Provide the (X, Y) coordinate of the cell's center where the given text is located.  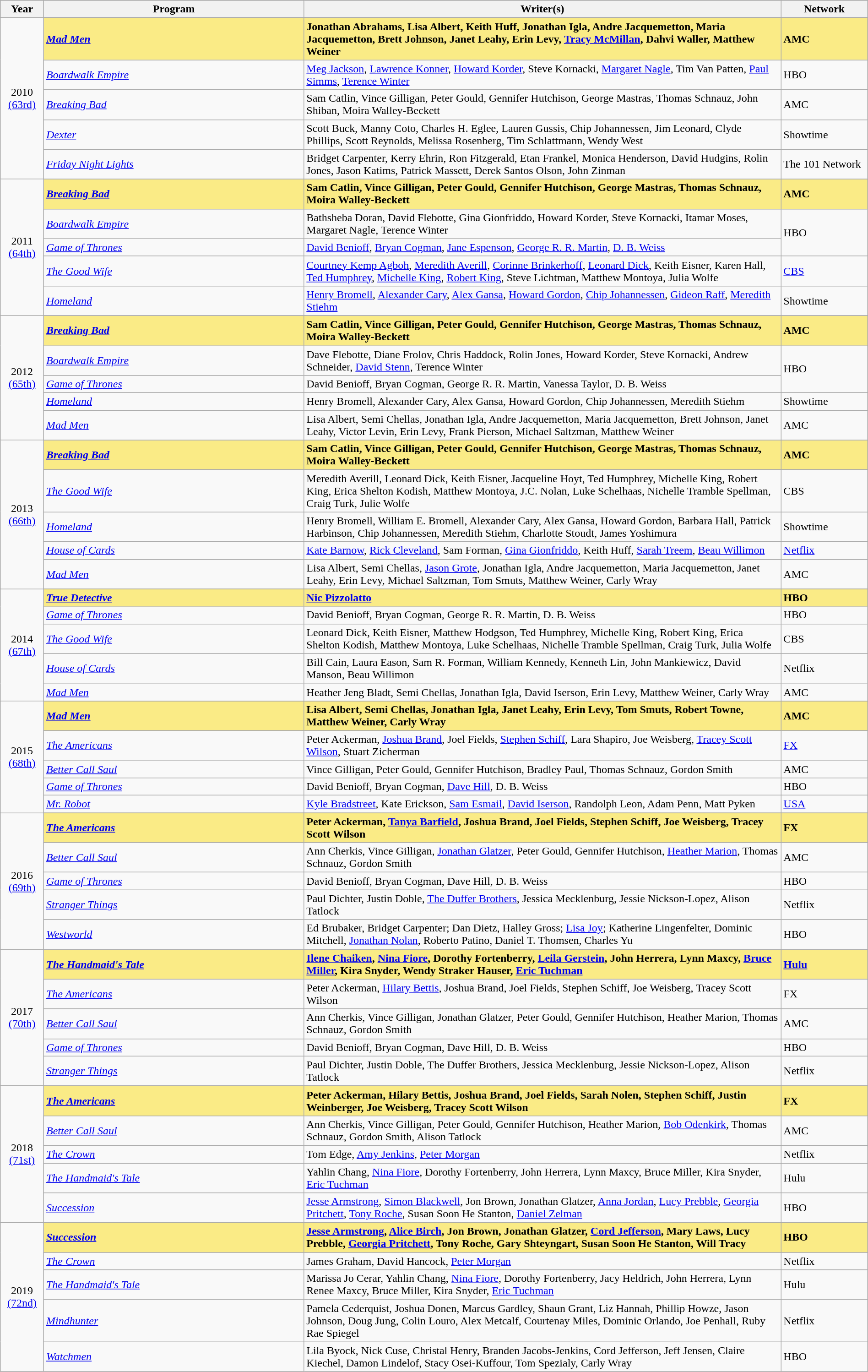
2015(68th) (22, 757)
Peter Ackerman, Tanya Barfield, Joshua Brand, Joel Fields, Stephen Schiff, Joe Weisberg, Tracey Scott Wilson (542, 828)
David Benioff, Bryan Cogman, Jane Espenson, George R. R. Martin, D. B. Weiss (542, 247)
Kate Barnow, Rick Cleveland, Sam Forman, Gina Gionfriddo, Keith Huff, Sarah Treem, Beau Willimon (542, 550)
Yahlin Chang, Nina Fiore, Dorothy Fortenberry, John Herrera, Lynn Maxcy, Bruce Miller, Kira Snyder, Eric Tuchman (542, 1178)
Meg Jackson, Lawrence Konner, Howard Korder, Steve Kornacki, Margaret Nagle, Tim Van Patten, Paul Simms, Terence Winter (542, 75)
USA (824, 804)
2017(70th) (22, 1018)
Friday Night Lights (174, 164)
Lisa Albert, Semi Chellas, Jonathan Igla, Janet Leahy, Erin Levy, Tom Smuts, Robert Towne, Matthew Weiner, Carly Wray (542, 715)
Watchmen (174, 1356)
The 101 Network (824, 164)
Dave Flebotte, Diane Frolov, Chris Haddock, Rolin Jones, Howard Korder, Steve Kornacki, Andrew Schneider, David Stenn, Terence Winter (542, 360)
2016(69th) (22, 881)
Nic Pizzolatto (542, 598)
2010(63rd) (22, 98)
Bathsheba Doran, David Flebotte, Gina Gionfriddo, Howard Korder, Steve Kornacki, Itamar Moses, Margaret Nagle, Terence Winter (542, 223)
Writer(s) (542, 9)
2012(65th) (22, 377)
Henry Bromell, Alexander Cary, Alex Gansa, Howard Gordon, Chip Johannessen, Meredith Stiehm (542, 402)
Peter Ackerman, Joshua Brand, Joel Fields, Stephen Schiff, Lara Shapiro, Joe Weisberg, Tracey Scott Wilson, Stuart Zicherman (542, 746)
2019(72nd) (22, 1297)
Kyle Bradstreet, Kate Erickson, Sam Esmail, David Iserson, Randolph Leon, Adam Penn, Matt Pyken (542, 804)
2011(64th) (22, 247)
Ann Cherkis, Vince Gilligan, Peter Gould, Gennifer Hutchison, Heather Marion, Bob Odenkirk, Thomas Schnauz, Gordon Smith, Alison Tatlock (542, 1130)
Mindhunter (174, 1321)
Heather Jeng Bladt, Semi Chellas, Jonathan Igla, David Iserson, Erin Levy, Matthew Weiner, Carly Wray (542, 692)
Year (22, 9)
Tom Edge, Amy Jenkins, Peter Morgan (542, 1154)
Bill Cain, Laura Eason, Sam R. Forman, William Kennedy, Kenneth Lin, John Mankiewicz, David Manson, Beau Willimon (542, 669)
True Detective (174, 598)
Mr. Robot (174, 804)
James Graham, David Hancock, Peter Morgan (542, 1261)
David Benioff, Bryan Cogman, George R. R. Martin, D. B. Weiss (542, 615)
Henry Bromell, Alexander Cary, Alex Gansa, Howard Gordon, Chip Johannessen, Gideon Raff, Meredith Stiehm (542, 300)
Dexter (174, 135)
Network (824, 9)
Peter Ackerman, Hilary Bettis, Joshua Brand, Joel Fields, Sarah Nolen, Stephen Schiff, Justin Weinberger, Joe Weisberg, Tracey Scott Wilson (542, 1101)
2014(67th) (22, 645)
Westworld (174, 934)
2013(66th) (22, 515)
Program (174, 9)
Sam Catlin, Vince Gilligan, Peter Gould, Gennifer Hutchison, George Mastras, Thomas Schnauz, John Shiban, Moira Walley-Beckett (542, 104)
2018(71st) (22, 1154)
Peter Ackerman, Hilary Bettis, Joshua Brand, Joel Fields, Stephen Schiff, Joe Weisberg, Tracey Scott Wilson (542, 994)
David Benioff, Bryan Cogman, George R. R. Martin, Vanessa Taylor, D. B. Weiss (542, 384)
Vince Gilligan, Peter Gould, Gennifer Hutchison, Bradley Paul, Thomas Schnauz, Gordon Smith (542, 769)
